Return [x, y] of the center of cell containing provided text 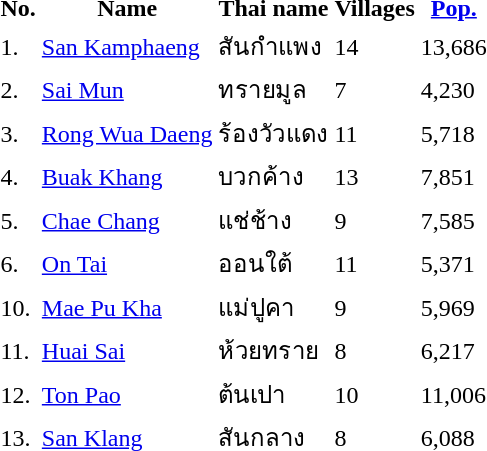
Ton Pao [127, 394]
ออนใต้ [274, 264]
Rong Wua Daeng [127, 133]
Buak Khang [127, 176]
ร้องวัวแดง [274, 133]
10 [374, 394]
Huai Sai [127, 350]
Mae Pu Kha [127, 307]
แช่ช้าง [274, 220]
On Tai [127, 264]
8 [374, 350]
ต้นเปา [274, 394]
แม่ปูคา [274, 307]
ห้วยทราย [274, 350]
San Kamphaeng [127, 46]
13 [374, 176]
Chae Chang [127, 220]
Sai Mun [127, 90]
ทรายมูล [274, 90]
7 [374, 90]
14 [374, 46]
บวกค้าง [274, 176]
สันกำแพง [274, 46]
